Scan for the cell matching the given text and deliver its (x, y) coordinate at center. 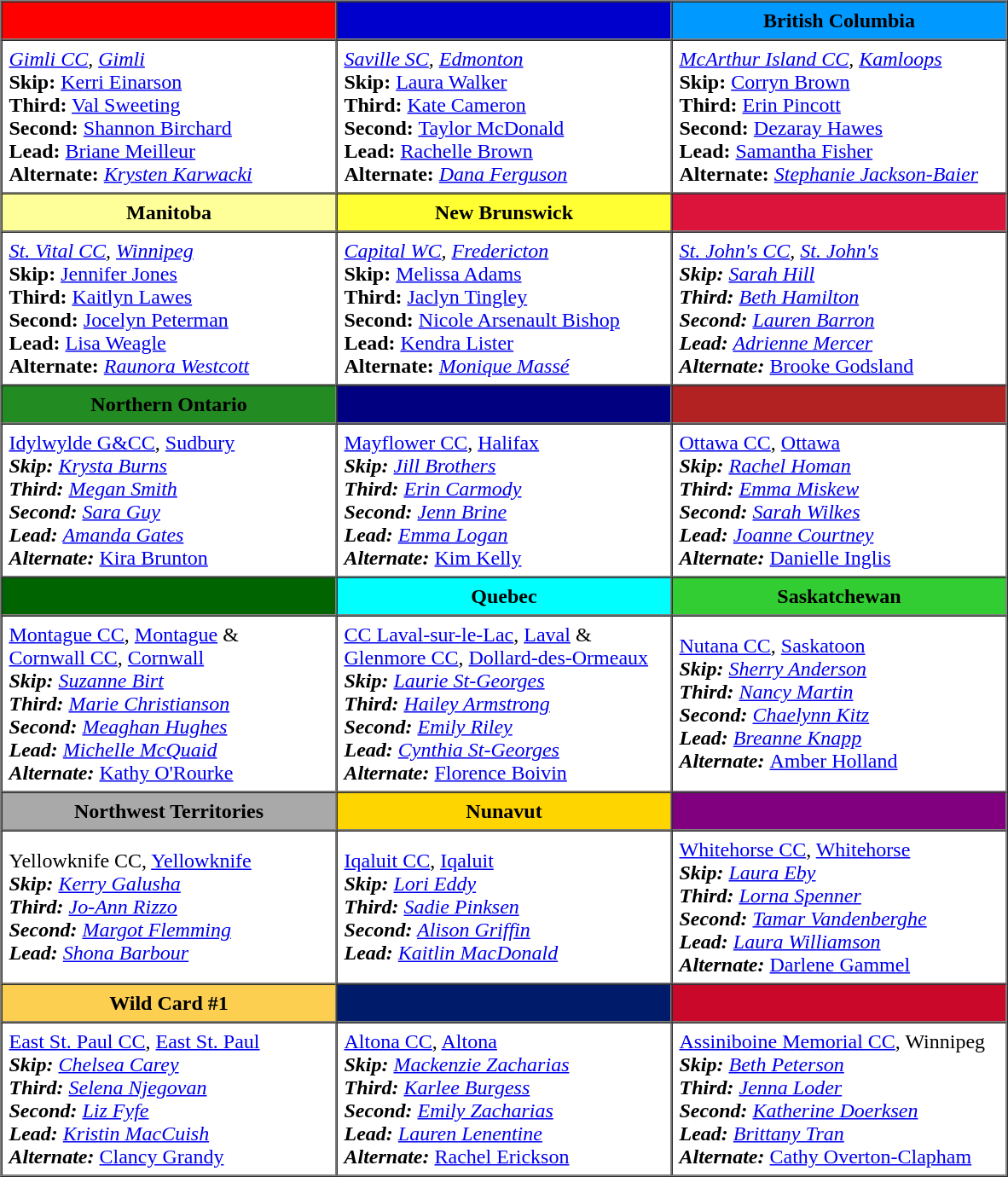
Nutana CC, SaskatoonSkip: Sherry Anderson Third: Nancy Martin Second: Chaelynn Kitz Lead: Breanne Knapp Alternate: Amber Holland (839, 704)
East St. Paul CC, East St. PaulSkip: Chelsea Carey Third: Selena Njegovan Second: Liz Fyfe Lead: Kristin MacCuish Alternate: Clancy Grandy (169, 1099)
British Columbia (839, 20)
Saville SC, EdmontonSkip: Laura Walker Third: Kate Cameron Second: Taylor McDonald Lead: Rachelle Brown Alternate: Dana Ferguson (503, 116)
Manitoba (169, 212)
Wild Card #1 (169, 1003)
Quebec (503, 595)
Saskatchewan (839, 595)
Yellowknife CC, YellowknifeSkip: Kerry Galusha Third: Jo-Ann Rizzo Second: Margot Flemming Lead: Shona Barbour (169, 907)
Nunavut (503, 810)
St. Vital CC, WinnipegSkip: Jennifer Jones Third: Kaitlyn Lawes Second: Jocelyn Peterman Lead: Lisa Weagle Alternate: Raunora Westcott (169, 309)
Idylwylde G&CC, SudburySkip: Krysta Burns Third: Megan Smith Second: Sara Guy Lead: Amanda Gates Alternate: Kira Brunton (169, 500)
Capital WC, FrederictonSkip: Melissa Adams Third: Jaclyn Tingley Second: Nicole Arsenault Bishop Lead: Kendra Lister Alternate: Monique Massé (503, 309)
Gimli CC, GimliSkip: Kerri Einarson Third: Val Sweeting Second: Shannon Birchard Lead: Briane Meilleur Alternate: Krysten Karwacki (169, 116)
Iqaluit CC, IqaluitSkip: Lori Eddy Third: Sadie Pinksen Second: Alison Griffin Lead: Kaitlin MacDonald (503, 907)
St. John's CC, St. John'sSkip: Sarah Hill Third: Beth Hamilton Second: Lauren Barron Lead: Adrienne Mercer Alternate: Brooke Godsland (839, 309)
Whitehorse CC, WhitehorseSkip: Laura Eby Third: Lorna Spenner Second: Tamar Vandenberghe Lead: Laura Williamson Alternate: Darlene Gammel (839, 907)
Mayflower CC, HalifaxSkip: Jill Brothers Third: Erin Carmody Second: Jenn Brine Lead: Emma Logan Alternate: Kim Kelly (503, 500)
Northern Ontario (169, 404)
Ottawa CC, OttawaSkip: Rachel Homan Third: Emma Miskew Second: Sarah Wilkes Lead: Joanne Courtney Alternate: Danielle Inglis (839, 500)
McArthur Island CC, KamloopsSkip: Corryn Brown Third: Erin Pincott Second: Dezaray Hawes Lead: Samantha Fisher Alternate: Stephanie Jackson-Baier (839, 116)
Altona CC, AltonaSkip: Mackenzie Zacharias Third: Karlee Burgess Second: Emily Zacharias Lead: Lauren Lenentine Alternate: Rachel Erickson (503, 1099)
New Brunswick (503, 212)
Northwest Territories (169, 810)
